Locate the cell with the specified text and output its (X, Y) center coordinate. 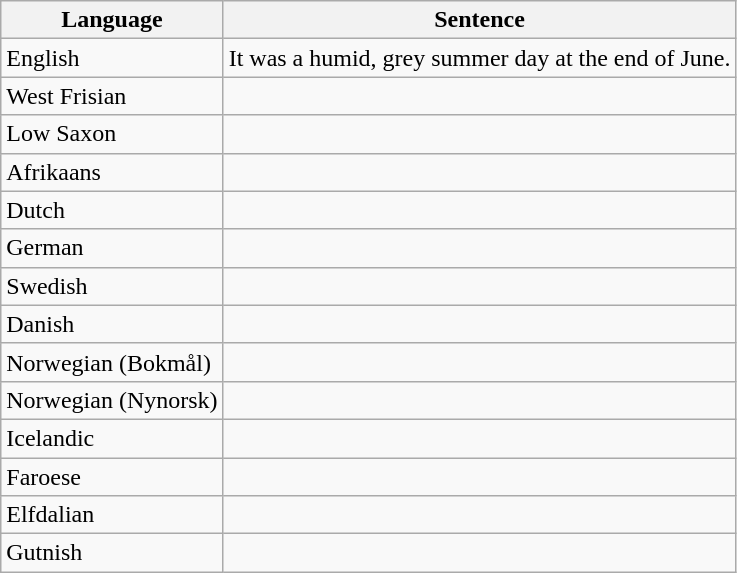
Gutnish (112, 553)
Swedish (112, 286)
Low Saxon (112, 134)
Sentence (480, 20)
Afrikaans (112, 172)
West Frisian (112, 96)
English (112, 58)
It was a humid, grey summer day at the end of June. (480, 58)
Norwegian (Nynorsk) (112, 400)
Elfdalian (112, 515)
Danish (112, 324)
Language (112, 20)
Icelandic (112, 438)
Norwegian (Bokmål) (112, 362)
Faroese (112, 477)
German (112, 248)
Dutch (112, 210)
